Scan for the cell matching the given text and deliver its (X, Y) coordinate at center. 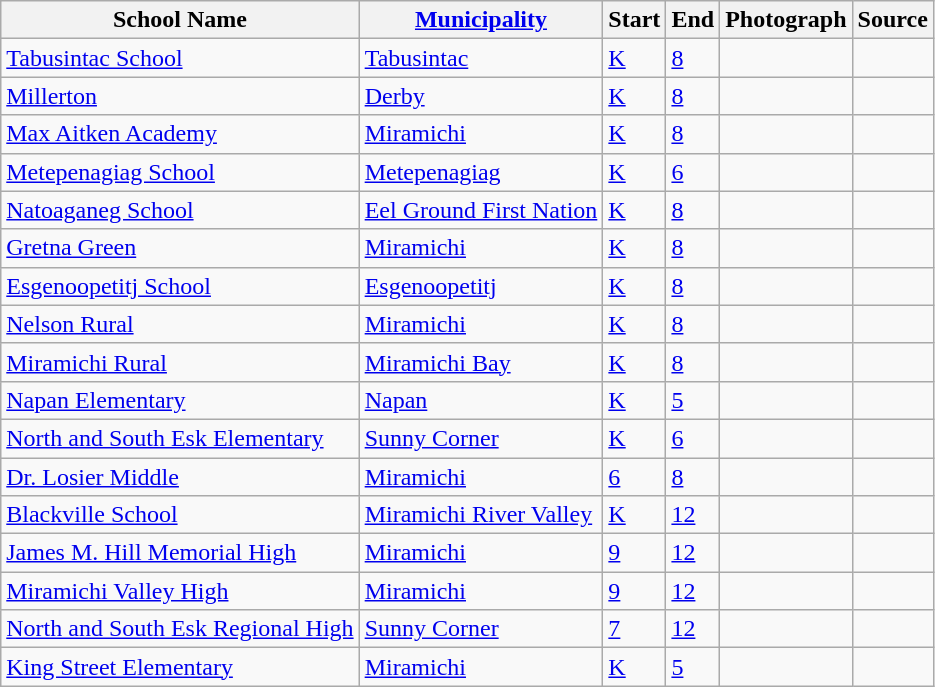
Nelson Rural (180, 324)
Eel Ground First Nation (481, 210)
Napan (481, 400)
7 (634, 629)
King Street Elementary (180, 667)
Municipality (481, 20)
Millerton (180, 96)
Tabusintac (481, 58)
Napan Elementary (180, 400)
North and South Esk Regional High (180, 629)
Blackville School (180, 515)
North and South Esk Elementary (180, 438)
Natoaganeg School (180, 210)
Source (892, 20)
Miramichi River Valley (481, 515)
Max Aitken Academy (180, 134)
Metepenagiag School (180, 172)
Derby (481, 96)
Tabusintac School (180, 58)
School Name (180, 20)
Miramichi Valley High (180, 591)
Gretna Green (180, 248)
Miramichi Bay (481, 362)
James M. Hill Memorial High (180, 553)
Photograph (786, 20)
Esgenoopetitj School (180, 286)
Start (634, 20)
Metepenagiag (481, 172)
Miramichi Rural (180, 362)
Dr. Losier Middle (180, 477)
Esgenoopetitj (481, 286)
End (693, 20)
